Output the [X, Y] coordinate of the center of the cell containing the given text.  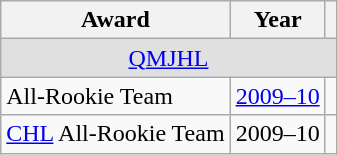
CHL All-Rookie Team [116, 134]
QMJHL [168, 58]
Award [116, 20]
All-Rookie Team [116, 96]
Year [278, 20]
